Output the (X, Y) coordinate of the center of the cell containing the given text.  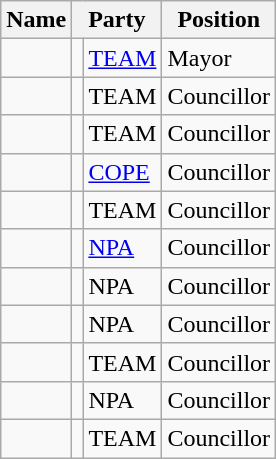
Name (36, 20)
Party (117, 20)
COPE (122, 172)
Mayor (219, 58)
Position (219, 20)
